Pinpoint the cell where the given text exists, returning its [x, y] midpoint coordinate. 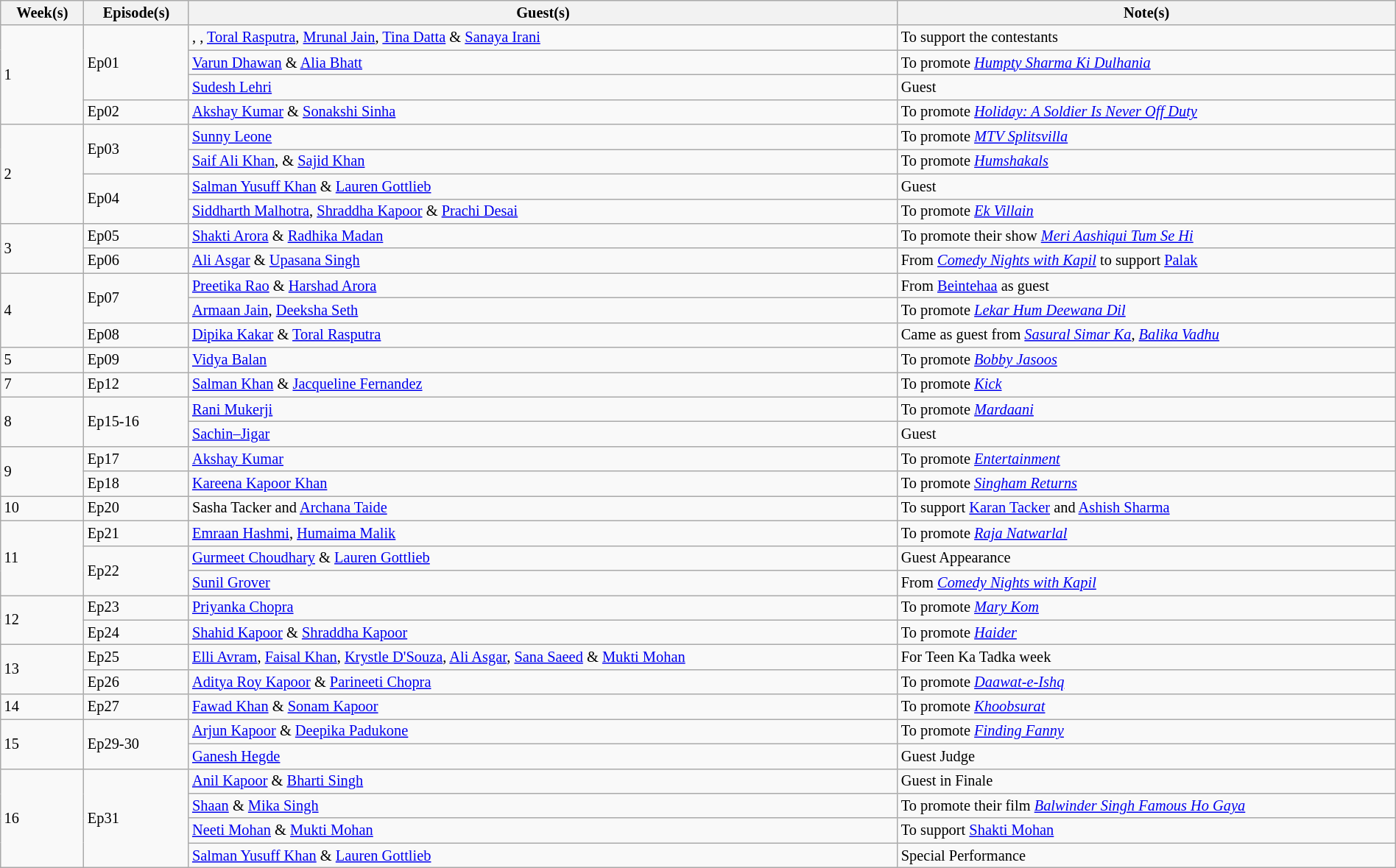
From Comedy Nights with Kapil [1146, 582]
To promote Ek Villain [1146, 211]
4 [43, 311]
Ep12 [136, 384]
Sunny Leone [543, 137]
To promote MTV Splitsvilla [1146, 137]
Ep22 [136, 570]
Ep09 [136, 360]
To promote Entertainment [1146, 459]
, , Toral Rasputra, Mrunal Jain, Tina Datta & Sanaya Irani [543, 38]
To promote Kick [1146, 384]
Ep26 [136, 682]
Ep06 [136, 261]
9 [43, 471]
Armaan Jain, Deeksha Seth [543, 310]
5 [43, 360]
13 [43, 668]
To promote their show Meri Aashiqui Tum Se Hi [1146, 236]
Ep23 [136, 607]
Sasha Tacker and Archana Taide [543, 508]
Emraan Hashmi, Humaima Malik [543, 533]
For Teen Ka Tadka week [1146, 657]
Ep24 [136, 632]
Ep08 [136, 335]
To promote their film Balwinder Singh Famous Ho Gaya [1146, 805]
Aditya Roy Kapoor & Parineeti Chopra [543, 682]
8 [43, 421]
Preetika Rao & Harshad Arora [543, 286]
Guest(s) [543, 13]
From Beintehaa as guest [1146, 286]
To promote Mary Kom [1146, 607]
2 [43, 174]
Shakti Arora & Radhika Madan [543, 236]
11 [43, 558]
16 [43, 819]
Ep31 [136, 819]
To promote Lekar Hum Deewana Dil [1146, 310]
To promote Finding Fanny [1146, 731]
Ep15-16 [136, 421]
Salman Khan & Jacqueline Fernandez [543, 384]
15 [43, 744]
Ep29-30 [136, 744]
Elli Avram, Faisal Khan, Krystle D'Souza, Ali Asgar, Sana Saeed & Mukti Mohan [543, 657]
1 [43, 75]
To promote Singham Returns [1146, 484]
Priyanka Chopra [543, 607]
Sachin–Jigar [543, 434]
Ep17 [136, 459]
Dipika Kakar & Toral Rasputra [543, 335]
Came as guest from Sasural Simar Ka, Balika Vadhu [1146, 335]
Arjun Kapoor & Deepika Padukone [543, 731]
Ep05 [136, 236]
To promote Humshakals [1146, 161]
To promote Humpty Sharma Ki Dulhania [1146, 63]
Week(s) [43, 13]
To promote Raja Natwarlal [1146, 533]
Neeti Mohan & Mukti Mohan [543, 830]
To promote Bobby Jasoos [1146, 360]
Sunil Grover [543, 582]
Gurmeet Choudhary & Lauren Gottlieb [543, 558]
To support Karan Tacker and Ashish Sharma [1146, 508]
Sudesh Lehri [543, 87]
Ep02 [136, 112]
Guest Appearance [1146, 558]
Guest in Finale [1146, 781]
Siddharth Malhotra, Shraddha Kapoor & Prachi Desai [543, 211]
Ep20 [136, 508]
12 [43, 620]
Episode(s) [136, 13]
To support the contestants [1146, 38]
Kareena Kapoor Khan [543, 484]
3 [43, 247]
Shahid Kapoor & Shraddha Kapoor [543, 632]
Vidya Balan [543, 360]
7 [43, 384]
Ali Asgar & Upasana Singh [543, 261]
Ep27 [136, 707]
Ep25 [136, 657]
Ep01 [136, 62]
To promote Daawat-e-Ishq [1146, 682]
Varun Dhawan & Alia Bhatt [543, 63]
Ep18 [136, 484]
From Comedy Nights with Kapil to support Palak [1146, 261]
Rani Mukerji [543, 409]
Saif Ali Khan, & Sajid Khan [543, 161]
Akshay Kumar [543, 459]
Guest Judge [1146, 756]
Ep21 [136, 533]
To promote Khoobsurat [1146, 707]
Ep03 [136, 149]
Ganesh Hegde [543, 756]
Special Performance [1146, 855]
Fawad Khan & Sonam Kapoor [543, 707]
To promote Mardaani [1146, 409]
To promote Haider [1146, 632]
14 [43, 707]
10 [43, 508]
Ep04 [136, 199]
Ep07 [136, 297]
Note(s) [1146, 13]
Anil Kapoor & Bharti Singh [543, 781]
To support Shakti Mohan [1146, 830]
Akshay Kumar & Sonakshi Sinha [543, 112]
Shaan & Mika Singh [543, 805]
To promote Holiday: A Soldier Is Never Off Duty [1146, 112]
